Detect which cell encompasses the target text, then output its (x, y) center coordinate. 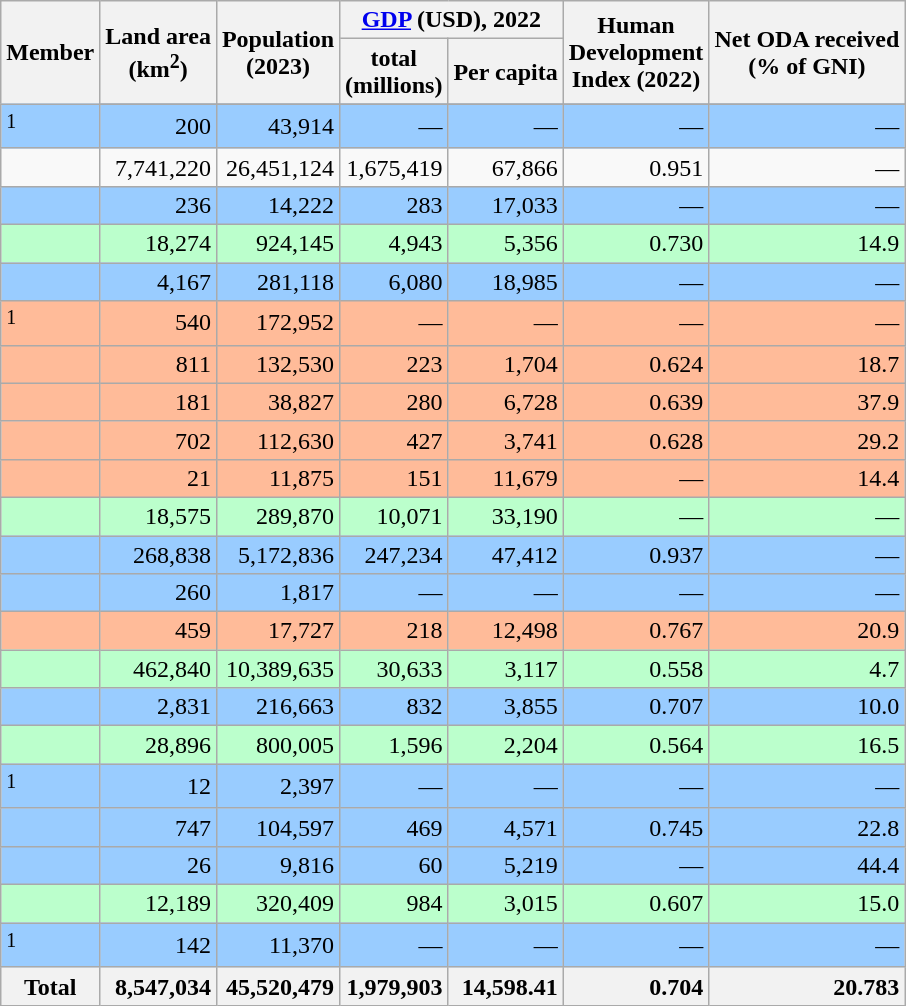
12,498 (506, 631)
172,952 (278, 324)
33,190 (506, 516)
200 (158, 126)
6,080 (394, 282)
984 (394, 904)
832 (394, 707)
0.628 (636, 440)
4,167 (158, 282)
10,389,635 (278, 669)
30,633 (394, 669)
HumanDevelopmentIndex (2022) (636, 52)
132,530 (278, 364)
216,663 (278, 707)
924,145 (278, 244)
12 (158, 786)
28,896 (158, 745)
0.767 (636, 631)
223 (394, 364)
181 (158, 402)
8,547,034 (158, 986)
112,630 (278, 440)
1,979,903 (394, 986)
Population(2023) (278, 52)
26,451,124 (278, 167)
0.564 (636, 745)
260 (158, 593)
14,598.41 (506, 986)
280 (394, 402)
811 (158, 364)
462,840 (158, 669)
14.4 (807, 478)
459 (158, 631)
2,397 (278, 786)
16.5 (807, 745)
800,005 (278, 745)
11,679 (506, 478)
4,943 (394, 244)
540 (158, 324)
17,727 (278, 631)
0.704 (636, 986)
0.951 (636, 167)
43,914 (278, 126)
18.7 (807, 364)
427 (394, 440)
281,118 (278, 282)
5,356 (506, 244)
11,875 (278, 478)
GDP (USD), 2022 (452, 20)
247,234 (394, 555)
104,597 (278, 827)
5,172,836 (278, 555)
236 (158, 205)
0.937 (636, 555)
10.0 (807, 707)
283 (394, 205)
0.558 (636, 669)
0.624 (636, 364)
320,409 (278, 904)
1,596 (394, 745)
29.2 (807, 440)
45,520,479 (278, 986)
Per capita (506, 72)
9,816 (278, 866)
17,033 (506, 205)
6,728 (506, 402)
Member (50, 52)
18,575 (158, 516)
3,741 (506, 440)
3,855 (506, 707)
469 (394, 827)
26 (158, 866)
1,704 (506, 364)
15.0 (807, 904)
1,675,419 (394, 167)
14.9 (807, 244)
0.730 (636, 244)
47,412 (506, 555)
10,071 (394, 516)
38,827 (278, 402)
20.783 (807, 986)
2,204 (506, 745)
7,741,220 (158, 167)
2,831 (158, 707)
747 (158, 827)
Net ODA received(% of GNI) (807, 52)
Land area(km2) (158, 52)
18,985 (506, 282)
Total (50, 986)
3,015 (506, 904)
44.4 (807, 866)
5,219 (506, 866)
702 (158, 440)
4.7 (807, 669)
218 (394, 631)
142 (158, 946)
22.8 (807, 827)
1,817 (278, 593)
60 (394, 866)
4,571 (506, 827)
3,117 (506, 669)
151 (394, 478)
21 (158, 478)
37.9 (807, 402)
18,274 (158, 244)
289,870 (278, 516)
0.707 (636, 707)
0.639 (636, 402)
11,370 (278, 946)
20.9 (807, 631)
0.745 (636, 827)
0.607 (636, 904)
14,222 (278, 205)
total(millions) (394, 72)
67,866 (506, 167)
268,838 (158, 555)
12,189 (158, 904)
